Output the [x, y] coordinate of the center of the cell containing the given text.  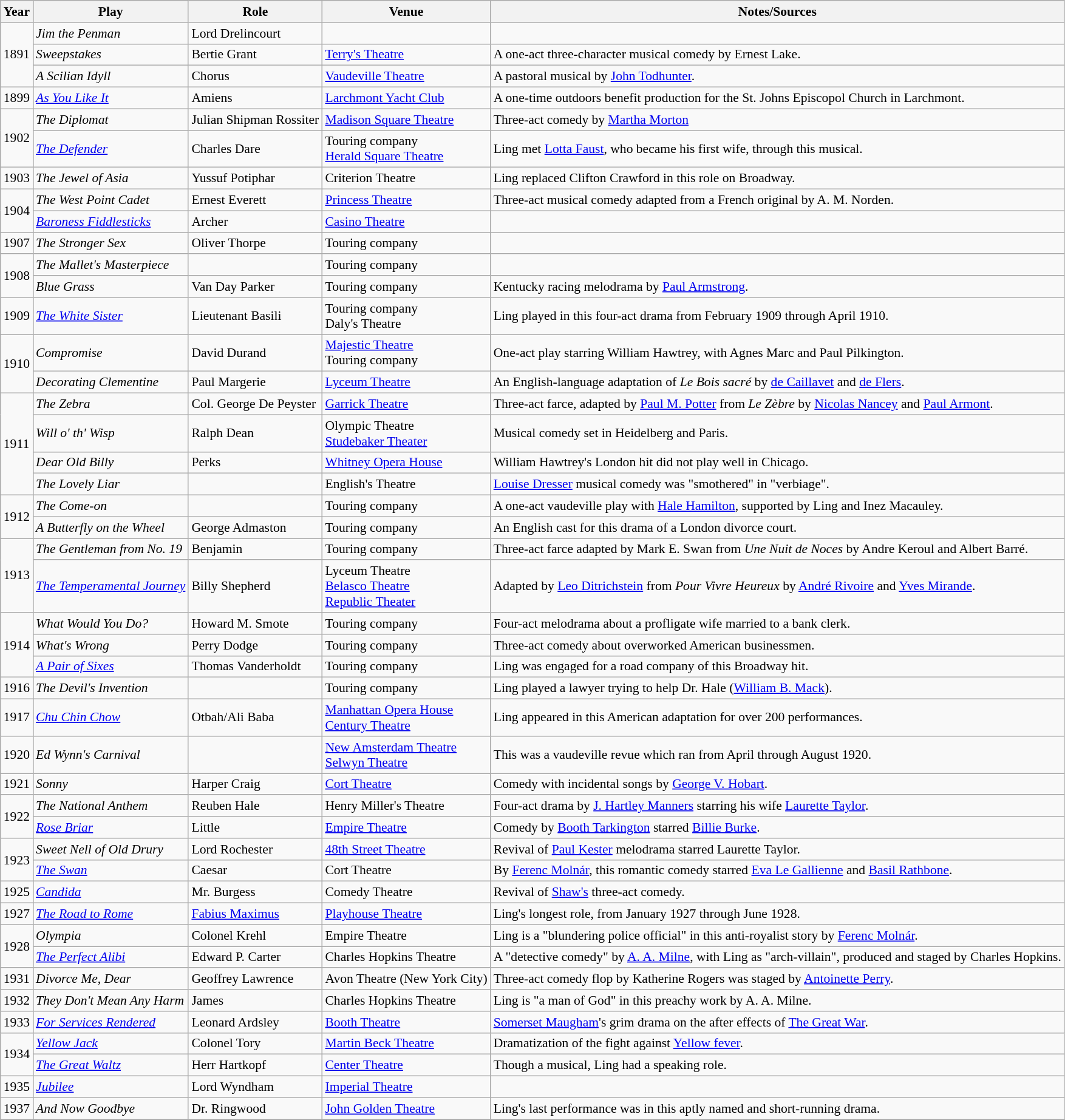
Lyceum Theatre [406, 382]
Vaudeville Theatre [406, 76]
Lord Drelincourt [255, 33]
The Temperamental Journey [111, 586]
The Stronger Sex [111, 243]
Madison Square Theatre [406, 120]
Geoffrey Lawrence [255, 979]
Sweepstakes [111, 55]
Charles Dare [255, 149]
The Road to Rome [111, 914]
Though a musical, Ling had a speaking role. [777, 1065]
1922 [17, 817]
Musical comedy set in Heidelberg and Paris. [777, 433]
A pastoral musical by John Todhunter. [777, 76]
Revival of Paul Kester melodrama starred Laurette Taylor. [777, 849]
Somerset Maugham's grim drama on the after effects of The Great War. [777, 1022]
Henry Miller's Theatre [406, 806]
Colonel Tory [255, 1044]
Whitney Opera House [406, 463]
A Butterfly on the Wheel [111, 528]
A one-time outdoors benefit production for the St. Johns Episcopol Church in Larchmont. [777, 98]
Colonel Krehl [255, 935]
As You Like It [111, 98]
The Perfect Alibi [111, 957]
1933 [17, 1022]
1928 [17, 946]
New Amsterdam TheatreSelwyn Theatre [406, 755]
Dr. Ringwood [255, 1108]
Ed Wynn's Carnival [111, 755]
Julian Shipman Rossiter [255, 120]
George Admaston [255, 528]
Ernest Everett [255, 200]
1904 [17, 211]
Edward P. Carter [255, 957]
1910 [17, 364]
A one-act vaudeville play with Hale Hamilton, supported by Ling and Inez Macauley. [777, 506]
Garrick Theatre [406, 404]
This was a vaudeville revue which ran from April through August 1920. [777, 755]
The Gentleman from No. 19 [111, 549]
Perks [255, 463]
Otbah/Ali Baba [255, 718]
They Don't Mean Any Harm [111, 1000]
The Jewel of Asia [111, 178]
1935 [17, 1087]
The Diplomat [111, 120]
Ling is "a man of God" in this preachy work by A. A. Milne. [777, 1000]
Ling played a lawyer trying to help Dr. Hale (William B. Mack). [777, 688]
1909 [17, 316]
For Services Rendered [111, 1022]
Howard M. Smote [255, 623]
1913 [17, 575]
Ling played in this four-act drama from February 1909 through April 1910. [777, 316]
Princess Theatre [406, 200]
What Would You Do? [111, 623]
Venue [406, 12]
The Swan [111, 871]
Van Day Parker [255, 287]
The Great Waltz [111, 1065]
Martin Beck Theatre [406, 1044]
Jim the Penman [111, 33]
Little [255, 827]
Manhattan Opera HouseCentury Theatre [406, 718]
Four-act melodrama about a profligate wife married to a bank clerk. [777, 623]
Three-act comedy about overworked American businessmen. [777, 645]
Harper Craig [255, 784]
English's Theatre [406, 484]
1932 [17, 1000]
1908 [17, 276]
1921 [17, 784]
The Zebra [111, 404]
1934 [17, 1054]
Majestic TheatreTouring company [406, 353]
Notes/Sources [777, 12]
Three-act farce adapted by Mark E. Swan from Une Nuit de Noces by Andre Keroul and Albert Barré. [777, 549]
Comedy by Booth Tarkington starred Billie Burke. [777, 827]
1899 [17, 98]
One-act play starring William Hawtrey, with Agnes Marc and Paul Pilkington. [777, 353]
Three-act comedy by Martha Morton [777, 120]
Oliver Thorpe [255, 243]
Casino Theatre [406, 222]
Mr. Burgess [255, 892]
Dear Old Billy [111, 463]
A one-act three-character musical comedy by Ernest Lake. [777, 55]
1920 [17, 755]
Larchmont Yacht Club [406, 98]
Ralph Dean [255, 433]
The Devil's Invention [111, 688]
Thomas Vanderholdt [255, 667]
A Scilian Idyll [111, 76]
An English cast for this drama of a London divorce court. [777, 528]
Three-act farce, adapted by Paul M. Potter from Le Zèbre by Nicolas Nancey and Paul Armont. [777, 404]
Bertie Grant [255, 55]
48th Street Theatre [406, 849]
John Golden Theatre [406, 1108]
Kentucky racing melodrama by Paul Armstrong. [777, 287]
1891 [17, 55]
A "detective comedy" by A. A. Milne, with Ling as "arch-villain", produced and staged by Charles Hopkins. [777, 957]
The Come-on [111, 506]
Billy Shepherd [255, 586]
1902 [17, 138]
Playhouse Theatre [406, 914]
Olympia [111, 935]
The White Sister [111, 316]
1916 [17, 688]
Perry Dodge [255, 645]
Fabius Maximus [255, 914]
Yellow Jack [111, 1044]
Lord Rochester [255, 849]
And Now Goodbye [111, 1108]
The Defender [111, 149]
1911 [17, 444]
Lieutenant Basili [255, 316]
Ling's longest role, from January 1927 through June 1928. [777, 914]
Year [17, 12]
Sonny [111, 784]
Reuben Hale [255, 806]
1914 [17, 645]
Sweet Nell of Old Drury [111, 849]
Play [111, 12]
Ling replaced Clifton Crawford in this role on Broadway. [777, 178]
Lord Wyndham [255, 1087]
Role [255, 12]
Chu Chin Chow [111, 718]
A Pair of Sixes [111, 667]
Leonard Ardsley [255, 1022]
1903 [17, 178]
Jubilee [111, 1087]
Blue Grass [111, 287]
Amiens [255, 98]
Touring companyHerald Square Theatre [406, 149]
James [255, 1000]
Booth Theatre [406, 1022]
Compromise [111, 353]
Benjamin [255, 549]
Caesar [255, 871]
The Lovely Liar [111, 484]
Touring companyDaly's Theatre [406, 316]
1931 [17, 979]
Will o' th' Wisp [111, 433]
Center Theatre [406, 1065]
Terry's Theatre [406, 55]
Ling's last performance was in this aptly named and short-running drama. [777, 1108]
Candida [111, 892]
Comedy with incidental songs by George V. Hobart. [777, 784]
Chorus [255, 76]
Olympic TheatreStudebaker Theater [406, 433]
1927 [17, 914]
1925 [17, 892]
Adapted by Leo Ditrichstein from Pour Vivre Heureux by André Rivoire and Yves Mirande. [777, 586]
Three-act comedy flop by Katherine Rogers was staged by Antoinette Perry. [777, 979]
Ling appeared in this American adaptation for over 200 performances. [777, 718]
Yussuf Potiphar [255, 178]
Ling is a "blundering police official" in this anti-royalist story by Ferenc Molnár. [777, 935]
Four-act drama by J. Hartley Manners starring his wife Laurette Taylor. [777, 806]
Criterion Theatre [406, 178]
The West Point Cadet [111, 200]
Divorce Me, Dear [111, 979]
David Durand [255, 353]
1923 [17, 860]
Rose Briar [111, 827]
Avon Theatre (New York City) [406, 979]
What's Wrong [111, 645]
Herr Hartkopf [255, 1065]
Ling was engaged for a road company of this Broadway hit. [777, 667]
Decorating Clementine [111, 382]
Louise Dresser musical comedy was "smothered" in "verbiage". [777, 484]
By Ferenc Molnár, this romantic comedy starred Eva Le Gallienne and Basil Rathbone. [777, 871]
Archer [255, 222]
1937 [17, 1108]
Revival of Shaw's three-act comedy. [777, 892]
Three-act musical comedy adapted from a French original by A. M. Norden. [777, 200]
Comedy Theatre [406, 892]
Dramatization of the fight against Yellow fever. [777, 1044]
William Hawtrey's London hit did not play well in Chicago. [777, 463]
The Mallet's Masterpiece [111, 265]
1917 [17, 718]
The National Anthem [111, 806]
Paul Margerie [255, 382]
Col. George De Peyster [255, 404]
An English-language adaptation of Le Bois sacré by de Caillavet and de Flers. [777, 382]
Baroness Fiddlesticks [111, 222]
Imperial Theatre [406, 1087]
Ling met Lotta Faust, who became his first wife, through this musical. [777, 149]
Lyceum TheatreBelasco TheatreRepublic Theater [406, 586]
1907 [17, 243]
1912 [17, 517]
